For the text-containing cell, return its midpoint in (x, y) coordinate format. 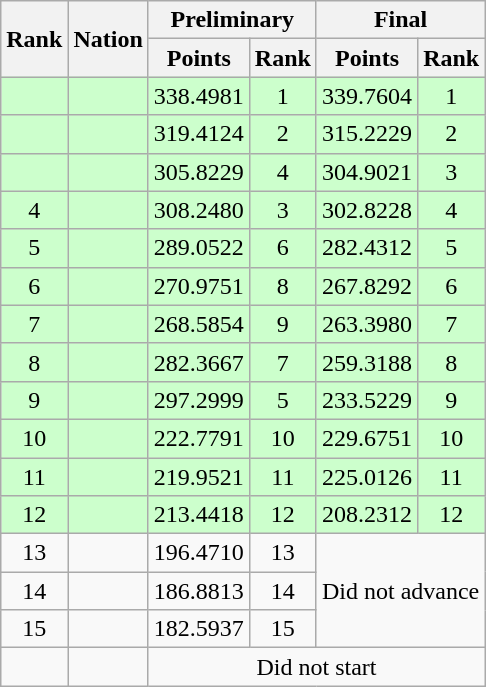
213.4418 (198, 515)
297.2999 (198, 400)
319.4124 (198, 134)
186.8813 (198, 591)
Preliminary (232, 20)
270.9751 (198, 286)
339.7604 (366, 96)
268.5854 (198, 324)
Did not start (316, 667)
338.4981 (198, 96)
282.4312 (366, 248)
Final (400, 20)
304.9021 (366, 172)
182.5937 (198, 629)
225.0126 (366, 477)
302.8228 (366, 210)
315.2229 (366, 134)
263.3980 (366, 324)
308.2480 (198, 210)
267.8292 (366, 286)
196.4710 (198, 553)
289.0522 (198, 248)
233.5229 (366, 400)
305.8229 (198, 172)
222.7791 (198, 438)
259.3188 (366, 362)
Did not advance (400, 591)
282.3667 (198, 362)
219.9521 (198, 477)
208.2312 (366, 515)
Nation (108, 39)
229.6751 (366, 438)
